Return the (X, Y) coordinate for the center point of the cell that contains the specified text.  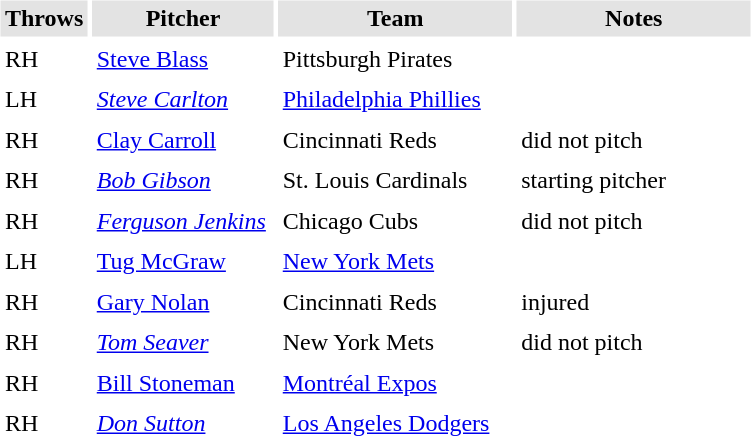
Gary Nolan (183, 302)
Bill Stoneman (183, 383)
Steve Carlton (183, 100)
Chicago Cubs (395, 221)
Clay Carroll (183, 140)
Pitcher (183, 18)
Philadelphia Phillies (395, 100)
Ferguson Jenkins (183, 221)
injured (634, 302)
St. Louis Cardinals (395, 180)
Bob Gibson (183, 180)
Tug McGraw (183, 262)
Throws (44, 18)
starting pitcher (634, 180)
Pittsburgh Pirates (395, 59)
Notes (634, 18)
Team (395, 18)
Steve Blass (183, 59)
Montréal Expos (395, 383)
Tom Seaver (183, 342)
